Pinpoint the cell where the given text exists, returning its (X, Y) midpoint coordinate. 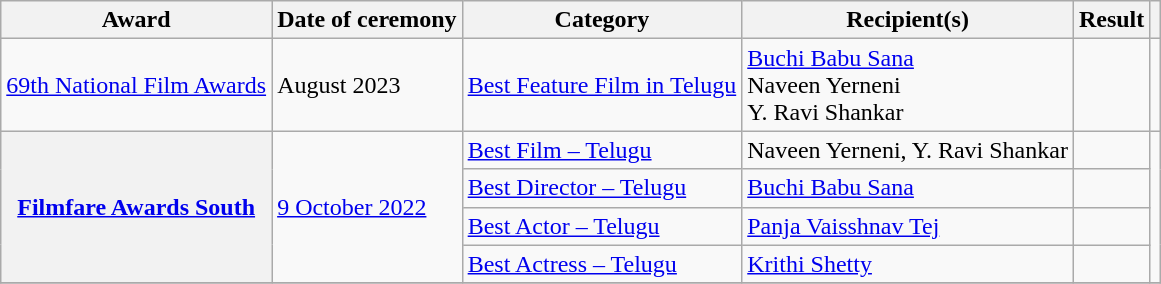
Best Film – Telugu (602, 150)
Filmfare Awards South (136, 207)
Award (136, 20)
Buchi Babu Sana (908, 188)
Best Director – Telugu (602, 188)
Category (602, 20)
Panja Vaisshnav Tej (908, 226)
Best Actor – Telugu (602, 226)
69th National Film Awards (136, 85)
9 October 2022 (368, 207)
August 2023 (368, 85)
Buchi Babu SanaNaveen YerneniY. Ravi Shankar (908, 85)
Recipient(s) (908, 20)
Krithi Shetty (908, 264)
Date of ceremony (368, 20)
Best Feature Film in Telugu (602, 85)
Naveen Yerneni, Y. Ravi Shankar (908, 150)
Result (1111, 20)
Best Actress – Telugu (602, 264)
